Pinpoint the cell where the given text exists, returning its [X, Y] midpoint coordinate. 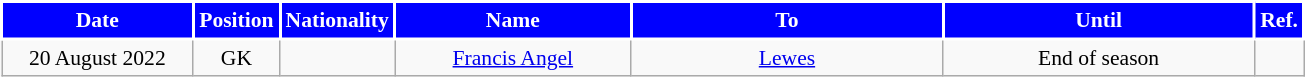
Lewes [787, 57]
Position [236, 20]
Until [1099, 20]
Francis Angel [514, 57]
End of season [1099, 57]
Name [514, 20]
GK [236, 57]
20 August 2022 [98, 57]
Ref. [1278, 20]
Date [98, 20]
To [787, 20]
Nationality [338, 20]
